Detect which cell encompasses the target text, then output its [x, y] center coordinate. 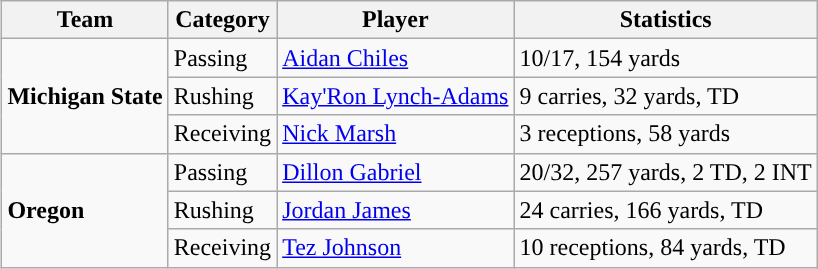
3 receptions, 58 yards [666, 134]
9 carries, 32 yards, TD [666, 96]
Dillon Gabriel [396, 172]
Kay'Ron Lynch-Adams [396, 96]
Player [396, 20]
20/32, 257 yards, 2 TD, 2 INT [666, 172]
Nick Marsh [396, 134]
Aidan Chiles [396, 58]
10/17, 154 yards [666, 58]
Michigan State [85, 96]
Jordan James [396, 210]
Oregon [85, 210]
Statistics [666, 20]
10 receptions, 84 yards, TD [666, 248]
Tez Johnson [396, 248]
24 carries, 166 yards, TD [666, 210]
Category [222, 20]
Team [85, 20]
